Search for the cell housing the specified text and yield its [x, y] center coordinate. 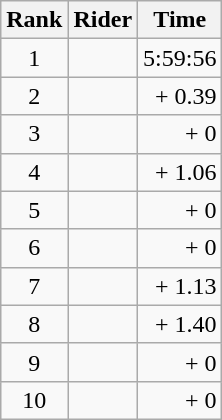
9 [34, 362]
5 [34, 210]
10 [34, 400]
Rank [34, 20]
4 [34, 172]
6 [34, 248]
1 [34, 58]
7 [34, 286]
+ 1.13 [180, 286]
Time [180, 20]
8 [34, 324]
Rider [103, 20]
5:59:56 [180, 58]
+ 0.39 [180, 96]
+ 1.40 [180, 324]
3 [34, 134]
+ 1.06 [180, 172]
2 [34, 96]
